Locate the cell with the specified text and output its (x, y) center coordinate. 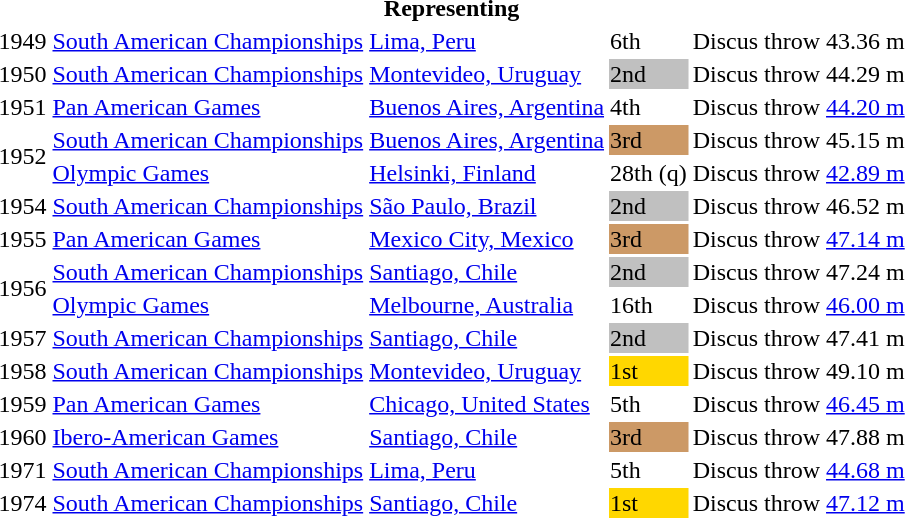
Chicago, United States (487, 404)
Mexico City, Mexico (487, 239)
4th (649, 107)
6th (649, 41)
São Paulo, Brazil (487, 206)
Ibero-American Games (208, 437)
16th (649, 305)
28th (q) (649, 173)
Melbourne, Australia (487, 305)
Helsinki, Finland (487, 173)
